Locate the cell with the specified text and output its (X, Y) center coordinate. 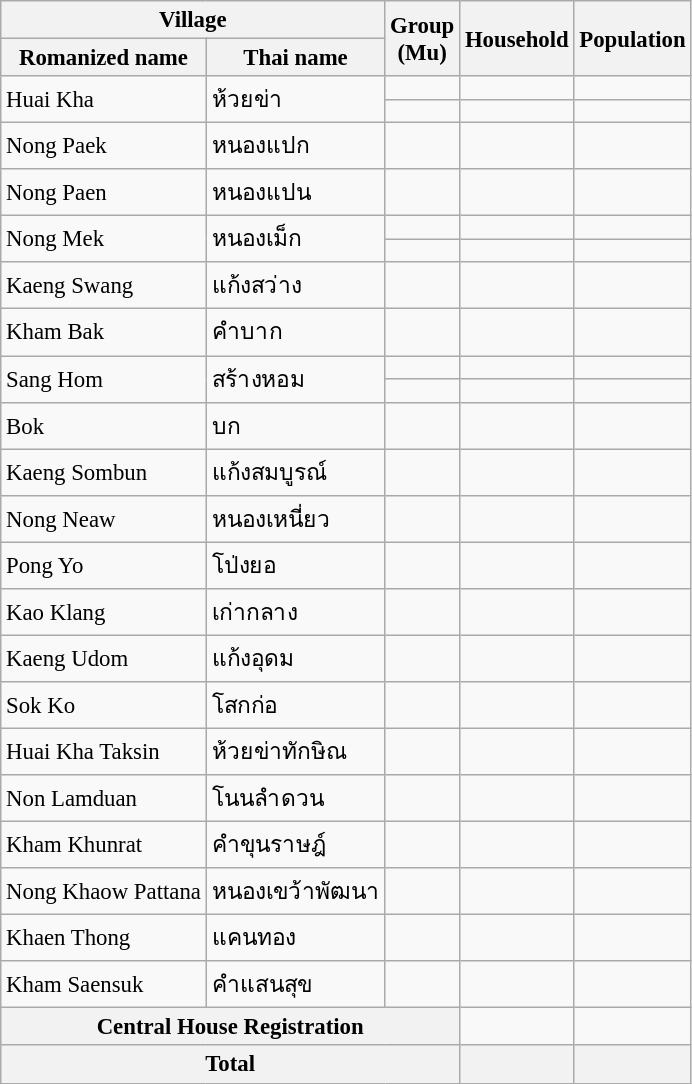
Kham Saensuk (104, 984)
Nong Khaow Pattana (104, 892)
Non Lamduan (104, 798)
Sok Ko (104, 706)
ห้วยข่า (296, 100)
แก้งสว่าง (296, 286)
เก่ากลาง (296, 612)
โป่งยอ (296, 566)
Nong Mek (104, 240)
หนองแปน (296, 192)
Village (193, 20)
Thai name (296, 58)
คำบาก (296, 332)
Romanized name (104, 58)
โนนลำดวน (296, 798)
Kham Bak (104, 332)
หนองเม็ก (296, 240)
Sang Hom (104, 380)
โสกก่อ (296, 706)
Kao Klang (104, 612)
Total (230, 1065)
แก้งสมบูรณ์ (296, 472)
Group(Mu) (422, 38)
บก (296, 426)
สร้างหอม (296, 380)
หนองเหนี่ยว (296, 518)
Kham Khunrat (104, 846)
Kaeng Swang (104, 286)
Khaen Thong (104, 938)
หนองเขว้าพัฒนา (296, 892)
Kaeng Sombun (104, 472)
Central House Registration (230, 1027)
แก้งอุดม (296, 658)
Bok (104, 426)
คำขุนราษฎ์ (296, 846)
Pong Yo (104, 566)
Kaeng Udom (104, 658)
คำแสนสุข (296, 984)
Nong Paek (104, 146)
Nong Paen (104, 192)
ห้วยข่าทักษิณ (296, 752)
Household (517, 38)
Nong Neaw (104, 518)
Huai Kha Taksin (104, 752)
แคนทอง (296, 938)
Huai Kha (104, 100)
หนองแปก (296, 146)
Population (632, 38)
